Output the (X, Y) coordinate of the center of the cell containing the given text.  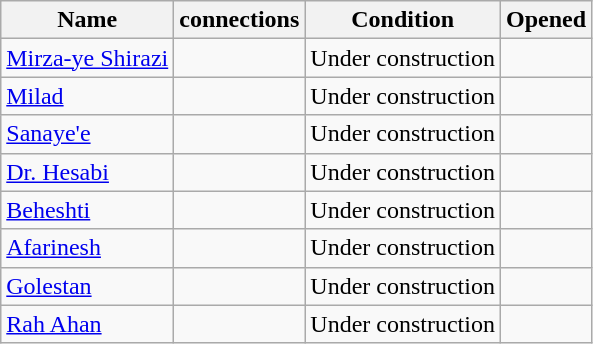
Milad (88, 96)
Beheshti (88, 210)
Sanaye'e (88, 134)
Rah Ahan (88, 324)
Afarinesh (88, 248)
Golestan (88, 286)
Name (88, 20)
Mirza-ye Shirazi (88, 58)
Opened (546, 20)
connections (240, 20)
Dr. Hesabi (88, 172)
Condition (403, 20)
